Determine the (X, Y) coordinate at the center of the cell enclosing the given text.  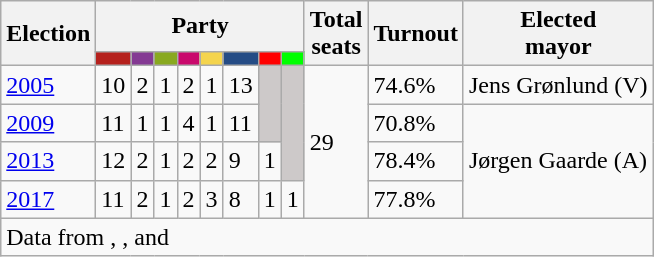
2013 (48, 161)
Election (48, 34)
77.8% (416, 199)
3 (212, 199)
2009 (48, 123)
13 (240, 85)
74.6% (416, 85)
9 (240, 161)
Jørgen Gaarde (A) (558, 161)
2017 (48, 199)
12 (114, 161)
4 (188, 123)
10 (114, 85)
70.8% (416, 123)
Turnout (416, 34)
Party (200, 26)
Jens Grønlund (V) (558, 85)
29 (336, 142)
78.4% (416, 161)
2005 (48, 85)
8 (240, 199)
Data from , , and (327, 237)
Totalseats (336, 34)
Electedmayor (558, 34)
